Pinpoint the cell where the given text exists, returning its [x, y] midpoint coordinate. 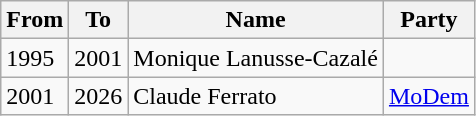
From [35, 20]
Claude Ferrato [256, 96]
To [98, 20]
1995 [35, 58]
Monique Lanusse-Cazalé [256, 58]
MoDem [428, 96]
2026 [98, 96]
Name [256, 20]
Party [428, 20]
